Return (x, y) of the center of cell containing provided text 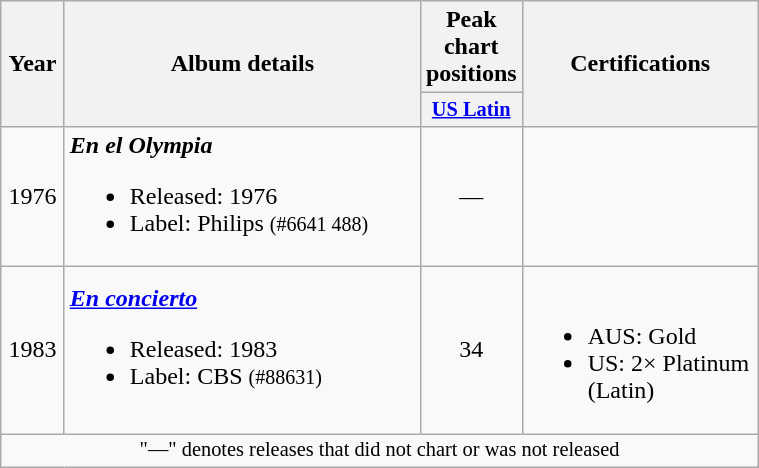
AUS: GoldUS: 2× Platinum (Latin) (640, 350)
Certifications (640, 64)
34 (471, 350)
US Latin (471, 110)
En el OlympiaReleased: 1976Label: Philips (#6641 488) (242, 196)
— (471, 196)
1976 (33, 196)
"—" denotes releases that did not chart or was not released (380, 451)
1983 (33, 350)
Album details (242, 64)
Year (33, 64)
En conciertoReleased: 1983Label: CBS (#88631) (242, 350)
Peak chart positions (471, 47)
